Locate the cell with the specified text and output its [x, y] center coordinate. 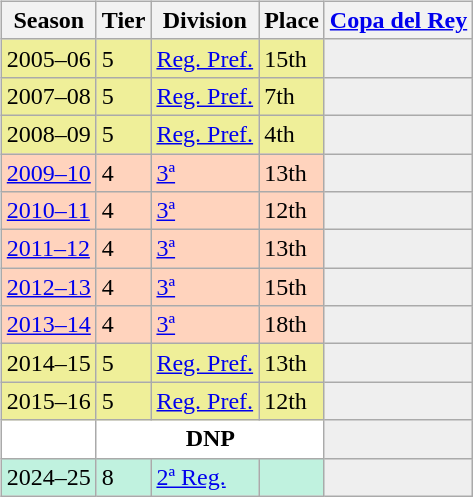
7th [292, 96]
DNP [210, 439]
Division [205, 20]
18th [292, 325]
2012–13 [48, 287]
2015–16 [48, 401]
Place [292, 20]
Copa del Rey [398, 20]
4th [292, 134]
2ª Reg. [205, 477]
2024–25 [48, 477]
2013–14 [48, 325]
2008–09 [48, 134]
2005–06 [48, 58]
8 [124, 477]
Tier [124, 20]
Season [48, 20]
2007–08 [48, 96]
2009–10 [48, 173]
2010–11 [48, 211]
2011–12 [48, 249]
2014–15 [48, 363]
